Return the (x, y) coordinate for the center point of the cell that contains the specified text.  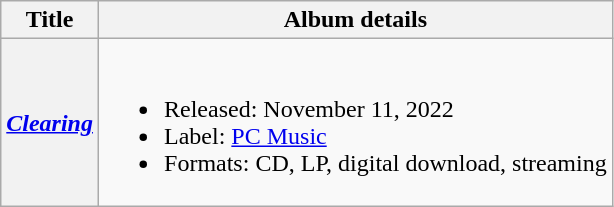
Title (50, 20)
Released: November 11, 2022Label: PC MusicFormats: CD, LP, digital download, streaming (356, 122)
Album details (356, 20)
Clearing (50, 122)
